Return the [X, Y] coordinate for the center point of the cell that contains the specified text.  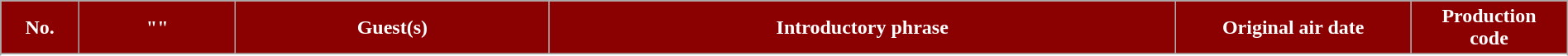
"" [157, 28]
Introductory phrase [863, 28]
Production code [1489, 28]
No. [40, 28]
Original air date [1293, 28]
Guest(s) [392, 28]
